Detect which cell encompasses the target text, then output its [X, Y] center coordinate. 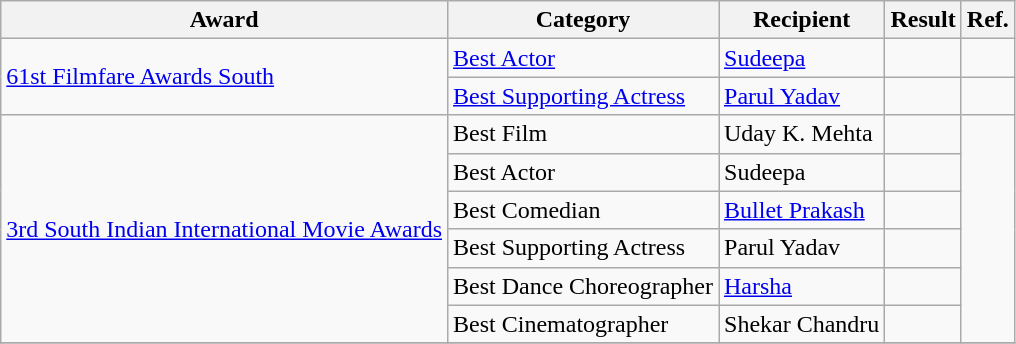
Best Comedian [584, 210]
Harsha [801, 286]
Award [224, 20]
Uday K. Mehta [801, 134]
Best Film [584, 134]
Category [584, 20]
3rd South Indian International Movie Awards [224, 229]
Result [923, 20]
Best Dance Choreographer [584, 286]
61st Filmfare Awards South [224, 77]
Bullet Prakash [801, 210]
Shekar Chandru [801, 324]
Best Cinematographer [584, 324]
Ref. [988, 20]
Recipient [801, 20]
